Find where the given text appears and provide that cell's center as (x, y) coordinate. 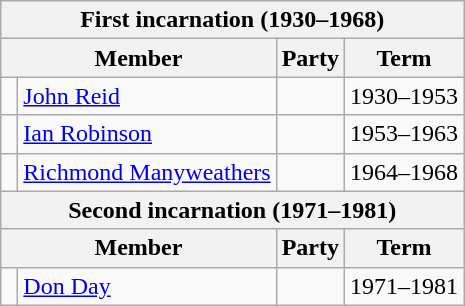
1953–1963 (404, 134)
1971–1981 (404, 286)
1964–1968 (404, 172)
Don Day (147, 286)
First incarnation (1930–1968) (232, 20)
Richmond Manyweathers (147, 172)
1930–1953 (404, 96)
John Reid (147, 96)
Second incarnation (1971–1981) (232, 210)
Ian Robinson (147, 134)
